Determine the (x, y) coordinate at the center of the cell enclosing the given text.  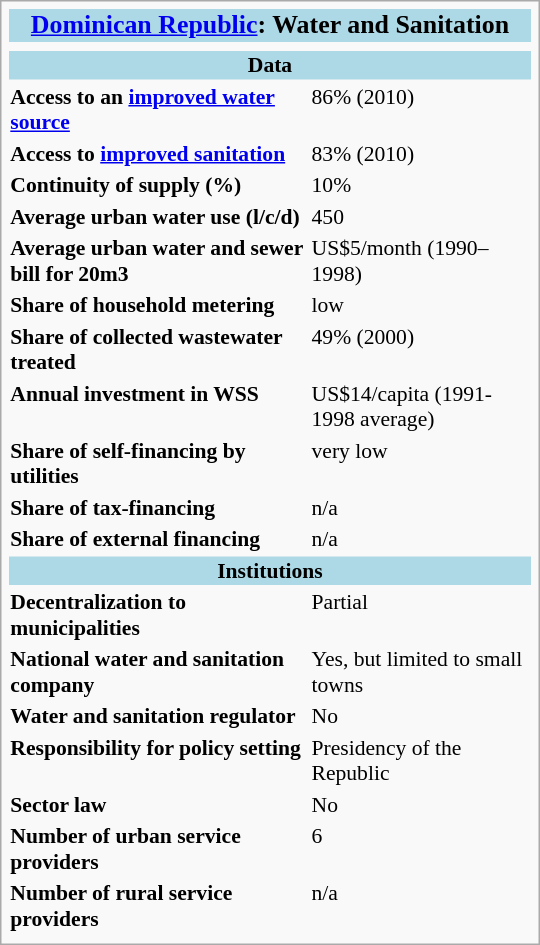
Access to an improved water source (158, 109)
Share of external financing (158, 539)
US$14/capita (1991-1998 average) (420, 406)
Partial (420, 615)
Sector law (158, 804)
very low (420, 463)
Data (270, 65)
Dominican Republic: Water and Sanitation (270, 26)
Share of household metering (158, 305)
Average urban water and sewer bill for 20m3 (158, 261)
Institutions (270, 570)
83% (2010) (420, 153)
Yes, but limited to small towns (420, 672)
450 (420, 216)
Presidency of the Republic (420, 760)
Share of collected wastewater treated (158, 349)
Water and sanitation regulator (158, 716)
Decentralization to municipalities (158, 615)
US$5/month (1990–1998) (420, 261)
6 (420, 849)
Share of self-financing by utilities (158, 463)
10% (420, 185)
Access to improved sanitation (158, 153)
49% (2000) (420, 349)
86% (2010) (420, 109)
Continuity of supply (%) (158, 185)
Number of urban service providers (158, 849)
Share of tax-financing (158, 507)
low (420, 305)
Average urban water use (l/c/d) (158, 216)
Number of rural service providers (158, 906)
National water and sanitation company (158, 672)
Responsibility for policy setting (158, 760)
Annual investment in WSS (158, 406)
